Search for the cell housing the specified text and yield its [x, y] center coordinate. 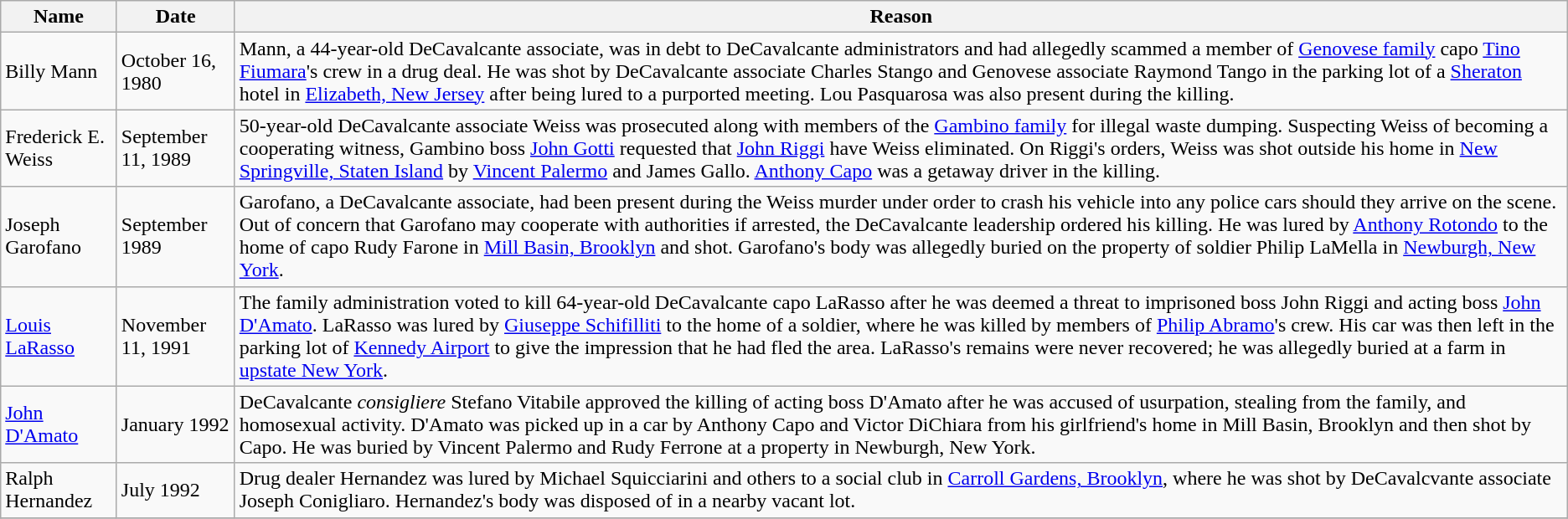
Joseph Garofano [59, 236]
Reason [901, 17]
Date [176, 17]
Billy Mann [59, 71]
October 16, 1980 [176, 71]
January 1992 [176, 424]
July 1992 [176, 491]
John D'Amato [59, 424]
Ralph Hernandez [59, 491]
September 1989 [176, 236]
November 11, 1991 [176, 337]
Name [59, 17]
Frederick E. Weiss [59, 148]
September 11, 1989 [176, 148]
Louis LaRasso [59, 337]
